From the cell containing the given text, extract its center point as (x, y) coordinate. 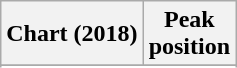
Chart (2018) (72, 34)
Peak position (189, 34)
